Find where the given text appears and provide that cell's center as [X, Y] coordinate. 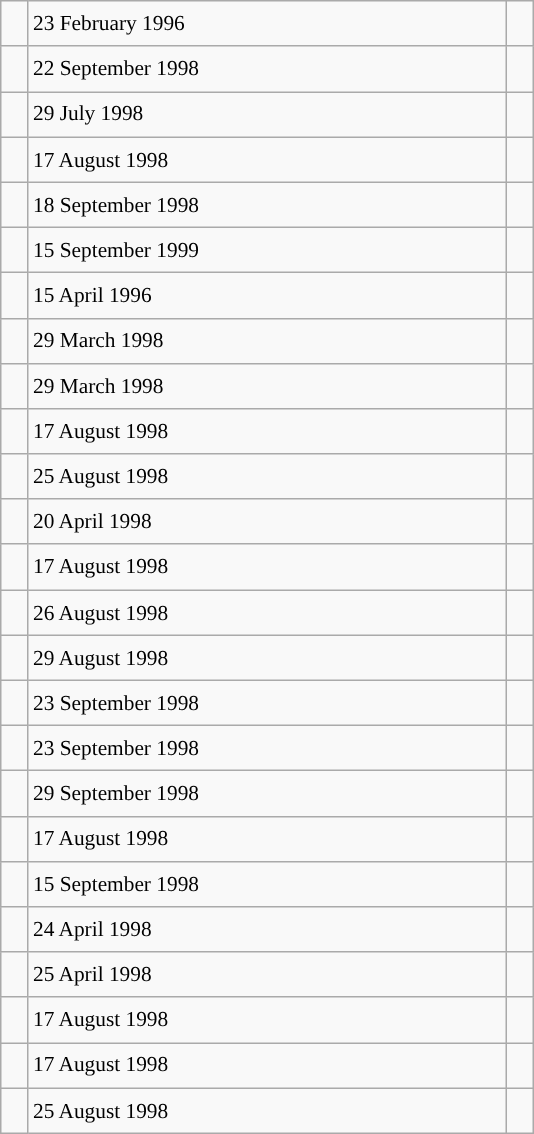
23 February 1996 [267, 24]
26 August 1998 [267, 612]
15 September 1999 [267, 250]
29 August 1998 [267, 658]
22 September 1998 [267, 68]
25 April 1998 [267, 974]
15 April 1996 [267, 296]
18 September 1998 [267, 204]
24 April 1998 [267, 930]
20 April 1998 [267, 522]
29 September 1998 [267, 794]
29 July 1998 [267, 114]
15 September 1998 [267, 884]
